For the text-containing cell, return its midpoint in (x, y) coordinate format. 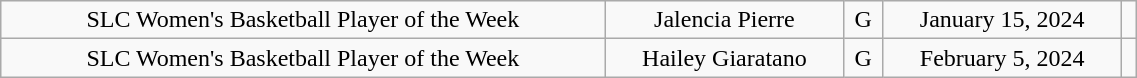
Jalencia Pierre (724, 20)
February 5, 2024 (1002, 58)
Hailey Giaratano (724, 58)
January 15, 2024 (1002, 20)
